Pinpoint the cell where the given text exists, returning its [x, y] midpoint coordinate. 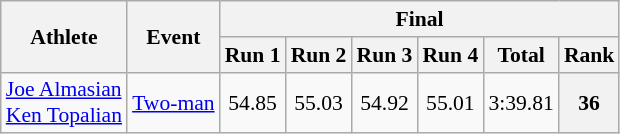
Run 4 [450, 55]
Athlete [64, 36]
Run 1 [253, 55]
55.01 [450, 102]
Rank [590, 55]
Run 2 [319, 55]
54.85 [253, 102]
Total [520, 55]
Two-man [174, 102]
Joe AlmasianKen Topalian [64, 102]
Final [420, 19]
Event [174, 36]
Run 3 [384, 55]
55.03 [319, 102]
54.92 [384, 102]
36 [590, 102]
3:39.81 [520, 102]
